Determine the (x, y) coordinate at the center of the cell enclosing the given text.  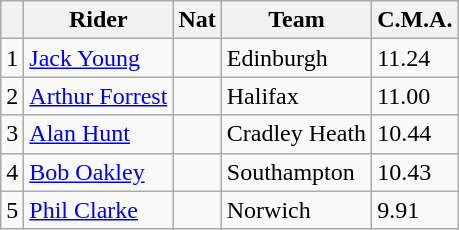
C.M.A. (415, 20)
Team (296, 20)
Alan Hunt (98, 134)
10.43 (415, 172)
Halifax (296, 96)
9.91 (415, 210)
Bob Oakley (98, 172)
Norwich (296, 210)
Rider (98, 20)
Cradley Heath (296, 134)
5 (12, 210)
1 (12, 58)
4 (12, 172)
3 (12, 134)
2 (12, 96)
11.00 (415, 96)
Edinburgh (296, 58)
11.24 (415, 58)
Jack Young (98, 58)
Arthur Forrest (98, 96)
Southampton (296, 172)
Nat (197, 20)
10.44 (415, 134)
Phil Clarke (98, 210)
